From the cell containing the given text, extract its center point as [X, Y] coordinate. 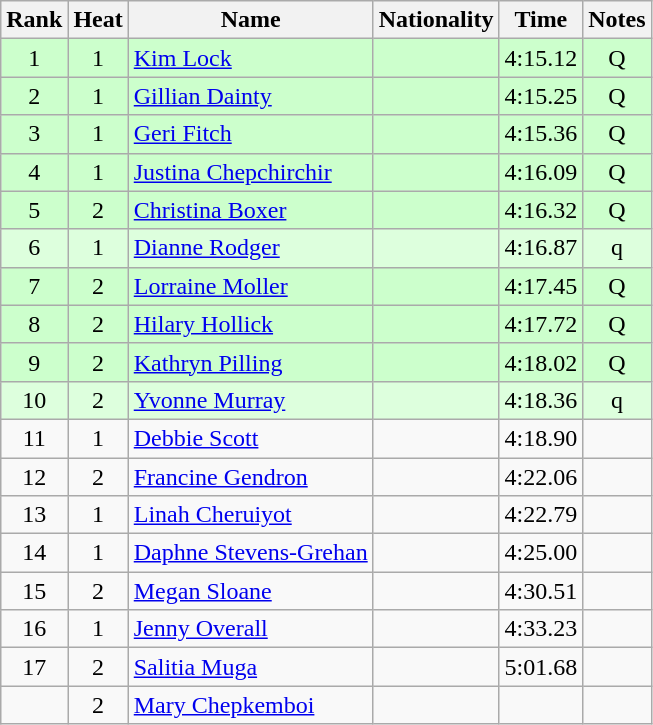
Time [541, 20]
Rank [34, 20]
Francine Gendron [250, 477]
Yvonne Murray [250, 400]
11 [34, 438]
Megan Sloane [250, 591]
Name [250, 20]
Nationality [436, 20]
13 [34, 515]
4:15.36 [541, 134]
3 [34, 134]
Justina Chepchirchir [250, 172]
Salitia Muga [250, 667]
Heat [98, 20]
Mary Chepkemboi [250, 705]
4:25.00 [541, 553]
9 [34, 362]
4:15.12 [541, 58]
4:16.09 [541, 172]
Kathryn Pilling [250, 362]
Hilary Hollick [250, 324]
5 [34, 210]
4:30.51 [541, 591]
Kim Lock [250, 58]
Linah Cheruiyot [250, 515]
17 [34, 667]
4:16.87 [541, 248]
Daphne Stevens-Grehan [250, 553]
Debbie Scott [250, 438]
4:22.06 [541, 477]
4:17.45 [541, 286]
Lorraine Moller [250, 286]
5:01.68 [541, 667]
4:33.23 [541, 629]
4:22.79 [541, 515]
4:18.90 [541, 438]
Notes [617, 20]
16 [34, 629]
6 [34, 248]
15 [34, 591]
4:18.02 [541, 362]
10 [34, 400]
8 [34, 324]
Gillian Dainty [250, 96]
12 [34, 477]
4:15.25 [541, 96]
4:17.72 [541, 324]
Jenny Overall [250, 629]
7 [34, 286]
Dianne Rodger [250, 248]
Christina Boxer [250, 210]
4:16.32 [541, 210]
4:18.36 [541, 400]
Geri Fitch [250, 134]
14 [34, 553]
4 [34, 172]
